Scan for the cell matching the given text and deliver its [X, Y] coordinate at center. 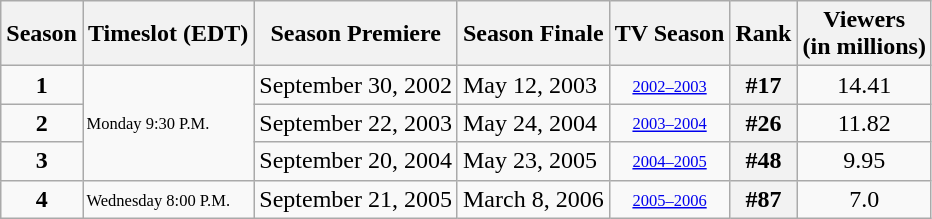
Season Premiere [356, 34]
Viewers(in millions) [864, 34]
2002–2003 [670, 85]
Wednesday 8:00 P.M. [168, 199]
#48 [764, 161]
#17 [764, 85]
14.41 [864, 85]
2005–2006 [670, 199]
9.95 [864, 161]
#87 [764, 199]
4 [42, 199]
3 [42, 161]
Rank [764, 34]
May 12, 2003 [533, 85]
11.82 [864, 123]
Season Finale [533, 34]
2003–2004 [670, 123]
May 23, 2005 [533, 161]
September 30, 2002 [356, 85]
May 24, 2004 [533, 123]
TV Season [670, 34]
#26 [764, 123]
2 [42, 123]
September 20, 2004 [356, 161]
7.0 [864, 199]
September 21, 2005 [356, 199]
1 [42, 85]
September 22, 2003 [356, 123]
Timeslot (EDT) [168, 34]
2004–2005 [670, 161]
Season [42, 34]
Monday 9:30 P.M. [168, 123]
March 8, 2006 [533, 199]
